Provide the [x, y] coordinate of the cell's center where the given text is located.  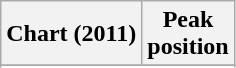
Chart (2011) [72, 34]
Peakposition [188, 34]
